Return [X, Y] of the center of cell containing provided text 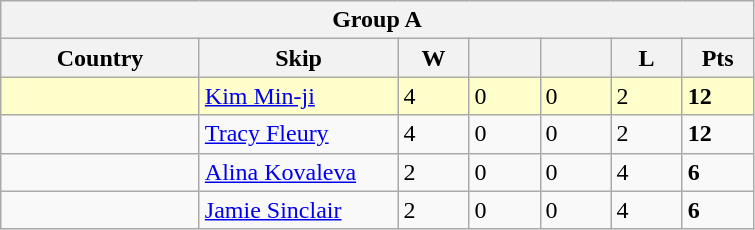
Skip [298, 58]
Pts [718, 58]
Country [100, 58]
W [434, 58]
L [646, 58]
Alina Kovaleva [298, 172]
Kim Min-ji [298, 96]
Jamie Sinclair [298, 210]
Tracy Fleury [298, 134]
Group A [377, 20]
